Find where the given text appears and provide that cell's center as [X, Y] coordinate. 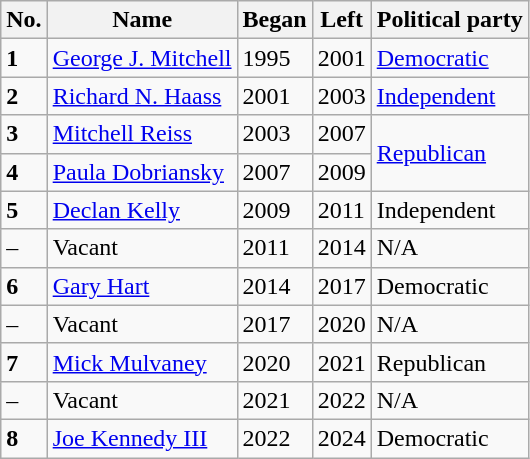
4 [24, 172]
Mick Mulvaney [142, 362]
Declan Kelly [142, 210]
George J. Mitchell [142, 58]
1995 [274, 58]
7 [24, 362]
Left [342, 20]
1 [24, 58]
3 [24, 134]
Name [142, 20]
Richard N. Haass [142, 96]
8 [24, 438]
No. [24, 20]
2024 [342, 438]
6 [24, 286]
Paula Dobriansky [142, 172]
Mitchell Reiss [142, 134]
Joe Kennedy III [142, 438]
Gary Hart [142, 286]
Political party [450, 20]
5 [24, 210]
Began [274, 20]
2 [24, 96]
